Output the (x, y) coordinate of the center of the cell containing the given text.  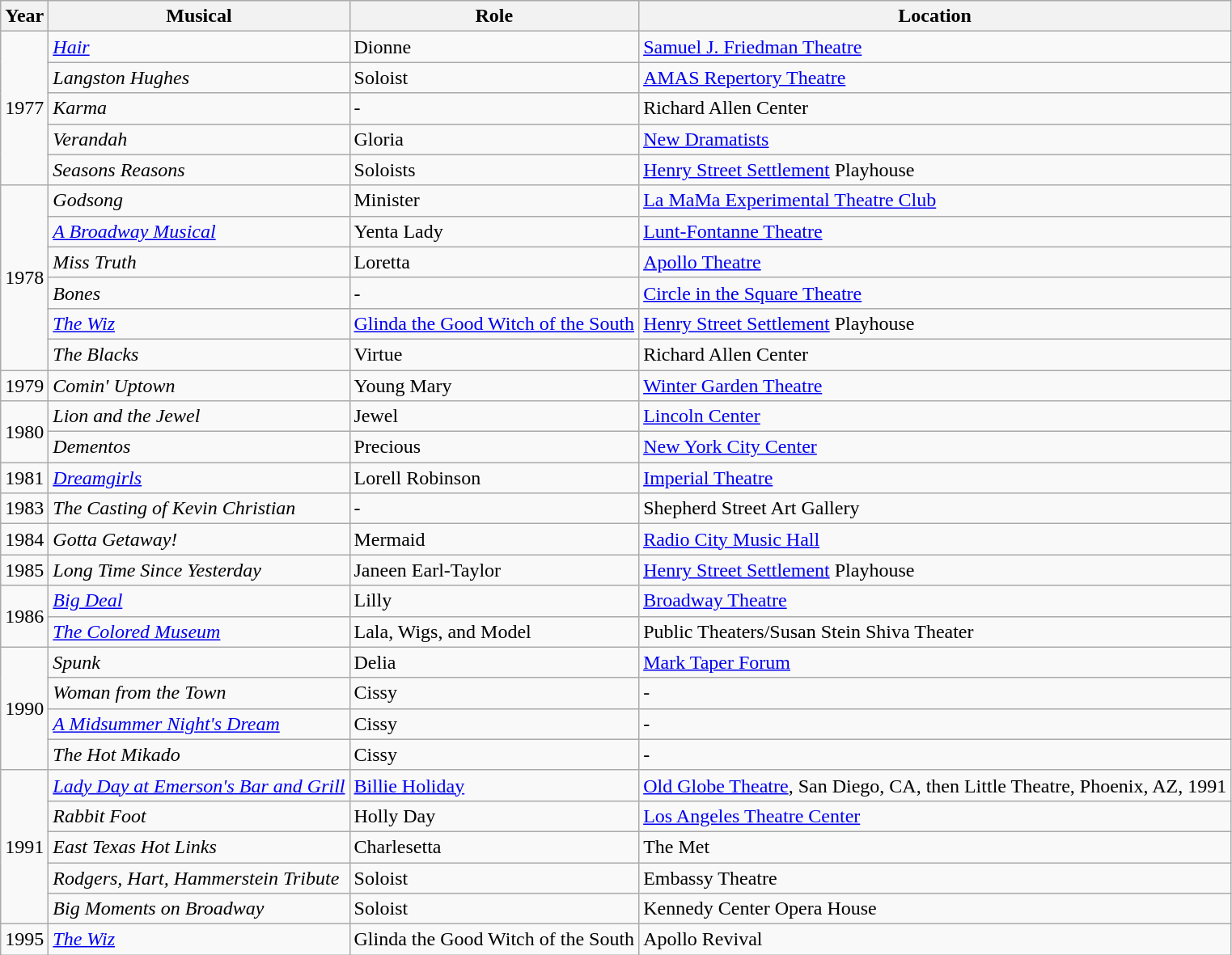
Radio City Music Hall (935, 539)
Big Deal (199, 601)
Bones (199, 293)
Hair (199, 47)
Lorell Robinson (494, 478)
La MaMa Experimental Theatre Club (935, 201)
The Colored Museum (199, 632)
1979 (24, 386)
Soloists (494, 170)
Winter Garden Theatre (935, 386)
AMAS Repertory Theatre (935, 78)
Imperial Theatre (935, 478)
New York City Center (935, 447)
Musical (199, 16)
A Midsummer Night's Dream (199, 724)
Role (494, 16)
Charlesetta (494, 847)
Circle in the Square Theatre (935, 293)
Precious (494, 447)
1991 (24, 847)
Rodgers, Hart, Hammerstein Tribute (199, 877)
Loretta (494, 262)
1980 (24, 432)
1995 (24, 940)
Lunt-Fontanne Theatre (935, 231)
Lincoln Center (935, 416)
Yenta Lady (494, 231)
1984 (24, 539)
1981 (24, 478)
Seasons Reasons (199, 170)
Gloria (494, 139)
Mark Taper Forum (935, 662)
1985 (24, 570)
The Hot Mikado (199, 754)
Apollo Revival (935, 940)
Embassy Theatre (935, 877)
A Broadway Musical (199, 231)
Big Moments on Broadway (199, 909)
Long Time Since Yesterday (199, 570)
Apollo Theatre (935, 262)
Gotta Getaway! (199, 539)
Shepherd Street Art Gallery (935, 509)
1983 (24, 509)
Lilly (494, 601)
Karma (199, 108)
Rabbit Foot (199, 816)
Mermaid (494, 539)
Lady Day at Emerson's Bar and Grill (199, 785)
East Texas Hot Links (199, 847)
Samuel J. Friedman Theatre (935, 47)
Delia (494, 662)
Woman from the Town (199, 693)
Dementos (199, 447)
Jewel (494, 416)
Dreamgirls (199, 478)
Old Globe Theatre, San Diego, CA, then Little Theatre, Phoenix, AZ, 1991 (935, 785)
1990 (24, 708)
Spunk (199, 662)
Kennedy Center Opera House (935, 909)
Year (24, 16)
Location (935, 16)
Janeen Earl-Taylor (494, 570)
Verandah (199, 139)
Virtue (494, 354)
Lala, Wigs, and Model (494, 632)
The Casting of Kevin Christian (199, 509)
Langston Hughes (199, 78)
1986 (24, 616)
The Blacks (199, 354)
Public Theaters/Susan Stein Shiva Theater (935, 632)
Holly Day (494, 816)
Los Angeles Theatre Center (935, 816)
Lion and the Jewel (199, 416)
Broadway Theatre (935, 601)
Godsong (199, 201)
Dionne (494, 47)
Young Mary (494, 386)
1978 (24, 277)
1977 (24, 108)
New Dramatists (935, 139)
The Met (935, 847)
Billie Holiday (494, 785)
Comin' Uptown (199, 386)
Minister (494, 201)
Miss Truth (199, 262)
